Determine the (x, y) coordinate at the center of the cell enclosing the given text.  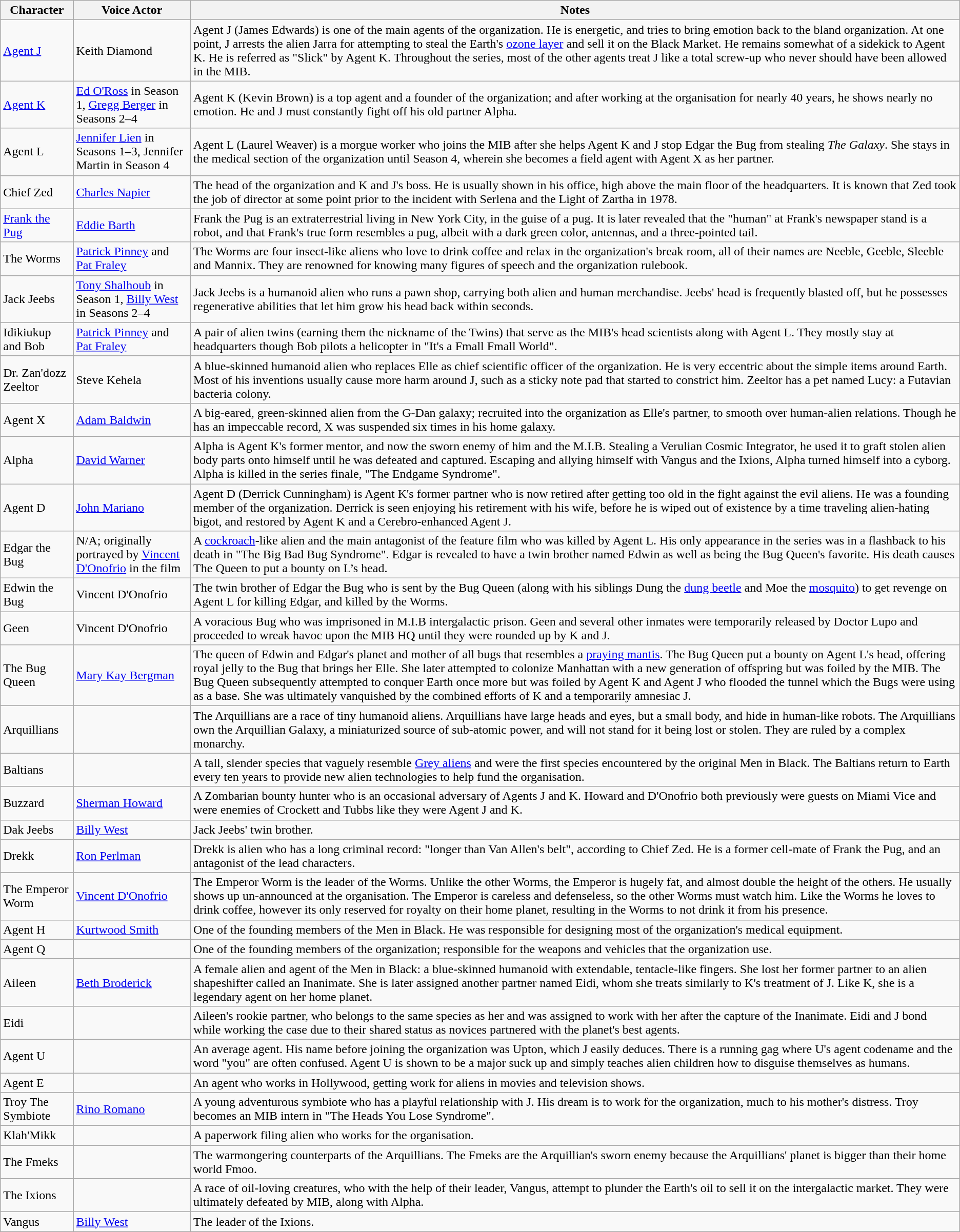
Voice Actor (132, 10)
One of the founding members of the Men in Black. He was responsible for designing most of the organization's medical equipment. (575, 930)
Agent L (37, 152)
Buzzard (37, 803)
Troy The Symbiote (37, 1109)
Steve Kehela (132, 379)
Notes (575, 10)
The Worms (37, 258)
Kurtwood Smith (132, 930)
The Bug Queen (37, 676)
Chief Zed (37, 192)
Drekk (37, 856)
Tony Shalhoub in Season 1, Billy West in Seasons 2–4 (132, 299)
Geen (37, 629)
N/A; originally portrayed by Vincent D'Onofrio in the film (132, 555)
John Mariano (132, 508)
Dr. Zan'dozz Zeeltor (37, 379)
Agent D (37, 508)
Aileen (37, 982)
Alpha (37, 460)
Dak Jeebs (37, 830)
Sherman Howard (132, 803)
Agent K (37, 105)
Character (37, 10)
An agent who works in Hollywood, getting work for aliens in movies and television shows. (575, 1082)
Vangus (37, 1222)
Adam Baldwin (132, 419)
Ed O'Ross in Season 1, Gregg Berger in Seasons 2–4 (132, 105)
Keith Diamond (132, 50)
The leader of the Ixions. (575, 1222)
Idikiukup and Bob (37, 339)
Klah'Mikk (37, 1136)
Baltians (37, 770)
Jack Jeebs' twin brother. (575, 830)
One of the founding members of the organization; responsible for the weapons and vehicles that the organization use. (575, 949)
Jack Jeebs (37, 299)
Eidi (37, 1022)
Ron Perlman (132, 856)
Agent Q (37, 949)
Eddie Barth (132, 226)
Frank the Pug (37, 226)
Jennifer Lien in Seasons 1–3, Jennifer Martin in Season 4 (132, 152)
Agent H (37, 930)
The Fmeks (37, 1162)
Mary Kay Bergman (132, 676)
Edwin the Bug (37, 595)
David Warner (132, 460)
The Emperor Worm (37, 896)
Arquillians (37, 730)
Agent U (37, 1056)
Agent X (37, 419)
Rino Romano (132, 1109)
Edgar the Bug (37, 555)
Charles Napier (132, 192)
Agent J (37, 50)
The Ixions (37, 1196)
A paperwork filing alien who works for the organisation. (575, 1136)
Beth Broderick (132, 982)
Agent E (37, 1082)
